Identify which cell holds the provided text, then report its (X, Y) central coordinate. 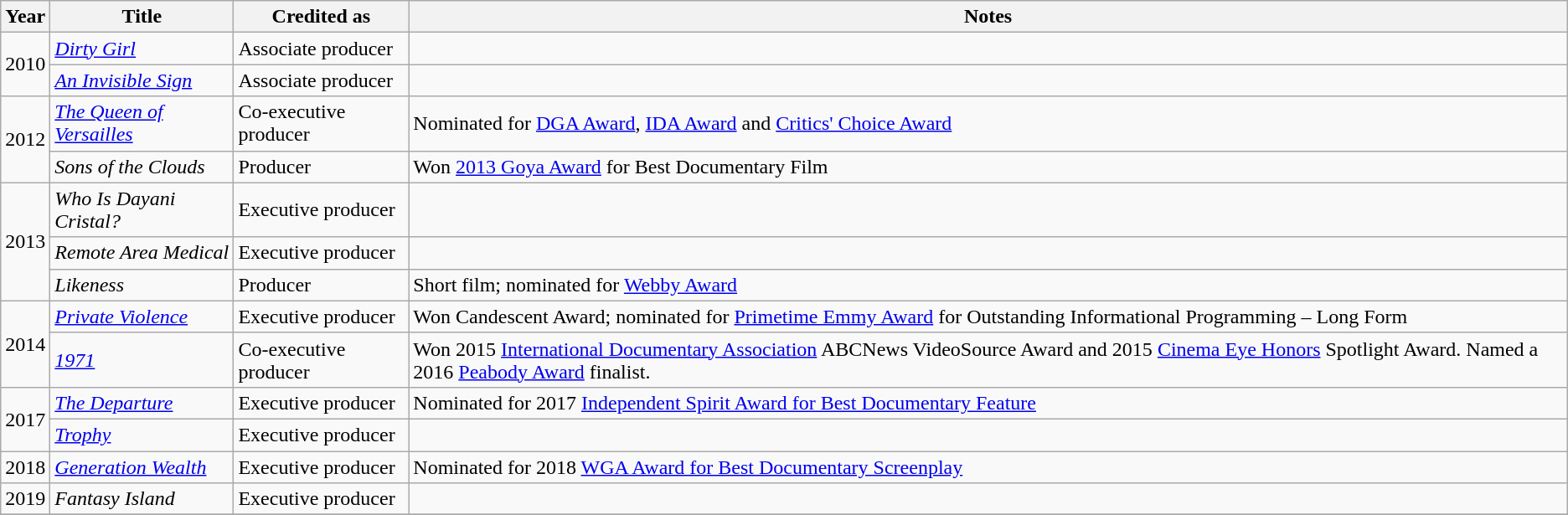
Won Candescent Award; nominated for Primetime Emmy Award for Outstanding Informational Programming – Long Form (988, 317)
Sons of the Clouds (142, 167)
Credited as (322, 17)
Likeness (142, 285)
Won 2013 Goya Award for Best Documentary Film (988, 167)
2017 (25, 419)
Trophy (142, 435)
Nominated for DGA Award, IDA Award and Critics' Choice Award (988, 124)
Fantasy Island (142, 499)
Remote Area Medical (142, 253)
2018 (25, 466)
The Departure (142, 403)
Year (25, 17)
Title (142, 17)
Nominated for 2018 WGA Award for Best Documentary Screenplay (988, 466)
Who Is Dayani Cristal? (142, 209)
2013 (25, 241)
The Queen of Versailles (142, 124)
Short film; nominated for Webby Award (988, 285)
1971 (142, 360)
An Invisible Sign (142, 80)
2012 (25, 139)
2010 (25, 64)
2014 (25, 343)
Dirty Girl (142, 49)
Nominated for 2017 Independent Spirit Award for Best Documentary Feature (988, 403)
Notes (988, 17)
Private Violence (142, 317)
2019 (25, 499)
Generation Wealth (142, 466)
